Return the (x, y) coordinate for the center point of the cell that contains the specified text.  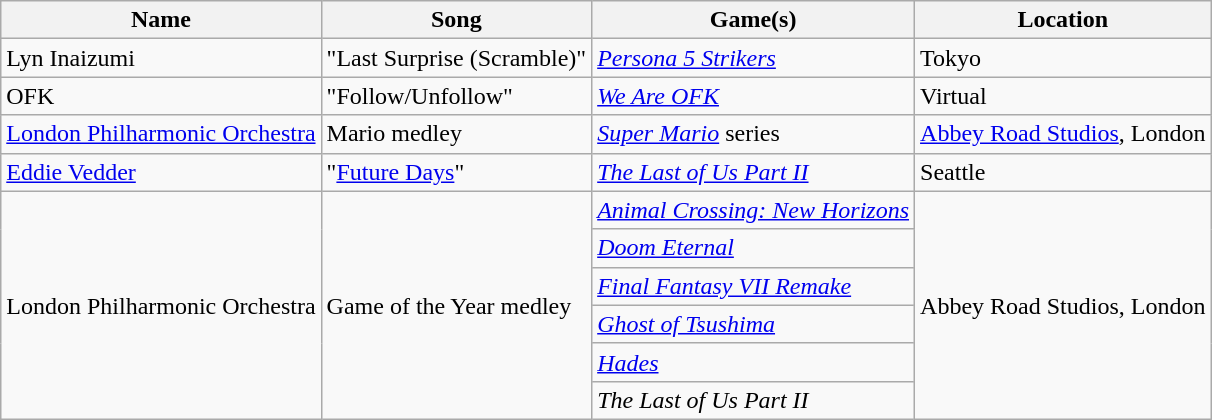
Song (456, 20)
Name (161, 20)
Game(s) (754, 20)
Tokyo (1063, 58)
"Future Days" (456, 172)
Location (1063, 20)
Ghost of Tsushima (754, 324)
Eddie Vedder (161, 172)
Hades (754, 362)
Persona 5 Strikers (754, 58)
Seattle (1063, 172)
Lyn Inaizumi (161, 58)
Mario medley (456, 134)
We Are OFK (754, 96)
Super Mario series (754, 134)
"Follow/Unfollow" (456, 96)
Final Fantasy VII Remake (754, 286)
Game of the Year medley (456, 305)
"Last Surprise (Scramble)" (456, 58)
Doom Eternal (754, 248)
OFK (161, 96)
Virtual (1063, 96)
Animal Crossing: New Horizons (754, 210)
